Extract the (X, Y) coordinate from the center of the cell holding the provided text.  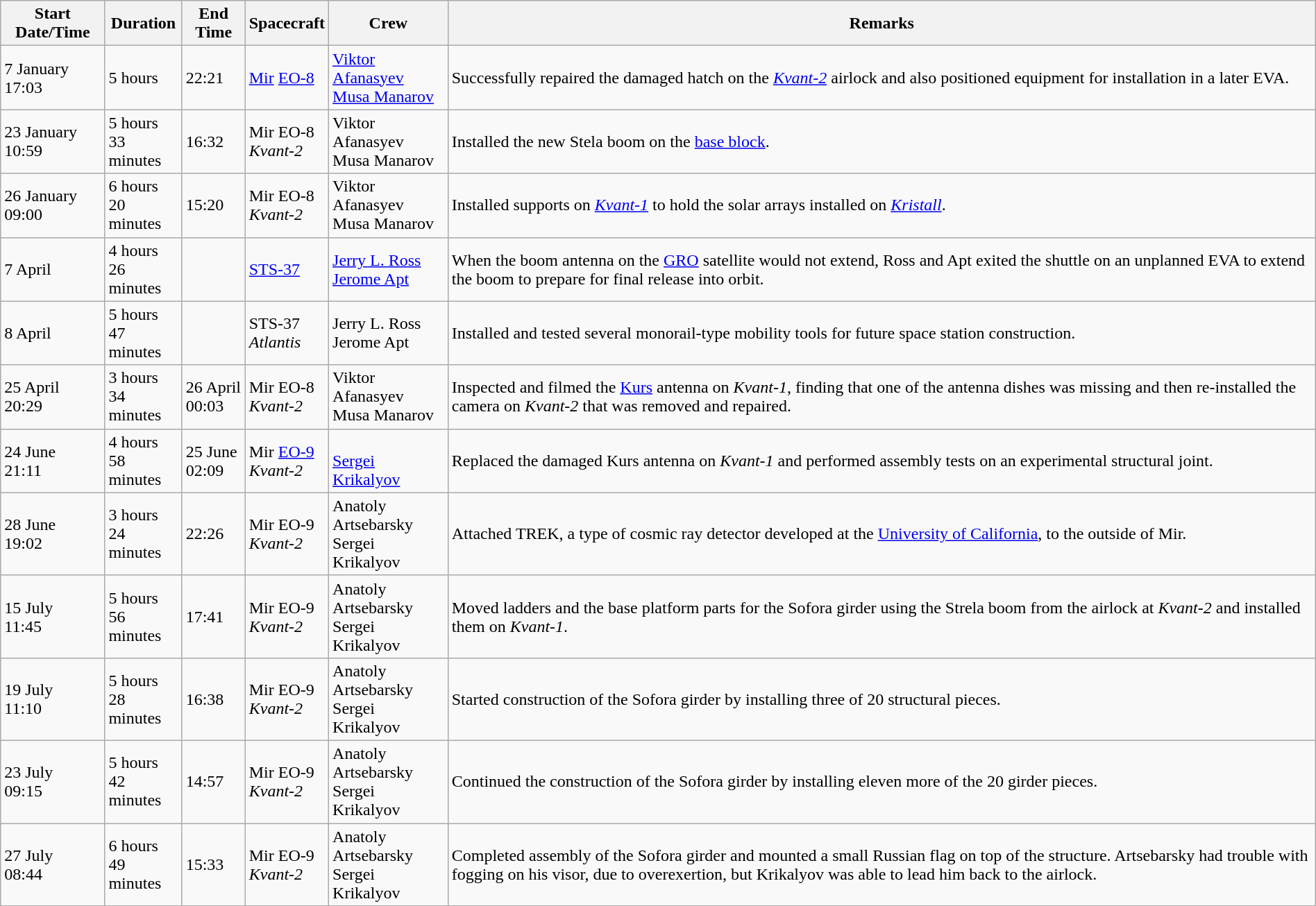
Crew (389, 24)
4 hours26 minutes (143, 269)
Installed the new Stela boom on the base block. (881, 142)
Replaced the damaged Kurs antenna on Kvant-1 and performed assembly tests on an experimental structural joint. (881, 461)
25 June02:09 (214, 461)
6 hours49 minutes (143, 864)
Successfully repaired the damaged hatch on the Kvant-2 airlock and also positioned equipment for installation in a later EVA. (881, 78)
Spacecraft (287, 24)
3 hours34 minutes (143, 397)
17:41 (214, 616)
STS-37Atlantis (287, 333)
15:20 (214, 205)
15:33 (214, 864)
Duration (143, 24)
5 hours56 minutes (143, 616)
End Time (214, 24)
STS-37 (287, 269)
6 hours20 minutes (143, 205)
Start Date/Time (53, 24)
8 April (53, 333)
Started construction of the Sofora girder by installing three of 20 structural pieces. (881, 699)
7 January17:03 (53, 78)
23 January10:59 (53, 142)
Installed and tested several monorail-type mobility tools for future space station construction. (881, 333)
7 April (53, 269)
Installed supports on Kvant-1 to hold the solar arrays installed on Kristall. (881, 205)
22:21 (214, 78)
Continued the construction of the Sofora girder by installing eleven more of the 20 girder pieces. (881, 781)
5 hours47 minutes (143, 333)
Moved ladders and the base platform parts for the Sofora girder using the Strela boom from the airlock at Kvant-2 and installed them on Kvant-1. (881, 616)
16:32 (214, 142)
28 June19:02 (53, 534)
24 June21:11 (53, 461)
14:57 (214, 781)
5 hours (143, 78)
4 hours58 minutes (143, 461)
15 July11:45 (53, 616)
5 hours33 minutes (143, 142)
26 January09:00 (53, 205)
Attached TREK, a type of cosmic ray detector developed at the University of California, to the outside of Mir. (881, 534)
3 hours24 minutes (143, 534)
23 July09:15 (53, 781)
16:38 (214, 699)
19 July11:10 (53, 699)
26 April00:03 (214, 397)
25 April20:29 (53, 397)
27 July08:44 (53, 864)
5 hours42 minutes (143, 781)
Mir EO-8 (287, 78)
22:26 (214, 534)
5 hours28 minutes (143, 699)
Remarks (881, 24)
Sergei Krikalyov (389, 461)
